Locate the cell with the specified text and output its (x, y) center coordinate. 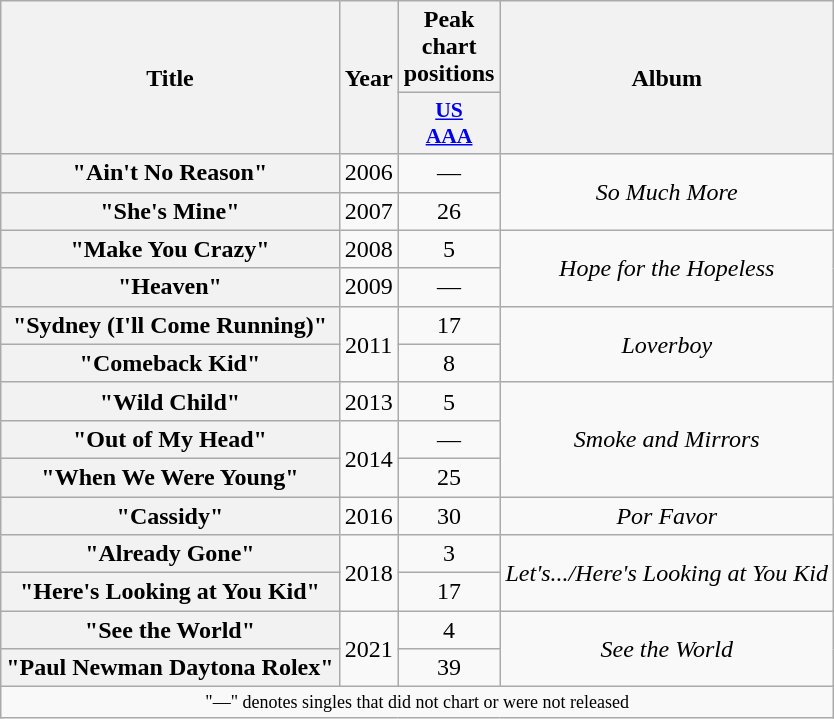
2021 (368, 649)
"Make You Crazy" (170, 249)
"Sydney (I'll Come Running)" (170, 325)
See the World (667, 649)
"She's Mine" (170, 211)
30 (449, 515)
2008 (368, 249)
Por Favor (667, 515)
Peak chart positions (449, 47)
3 (449, 554)
"—" denotes singles that did not chart or were not released (418, 702)
2016 (368, 515)
"Out of My Head" (170, 439)
"Here's Looking at You Kid" (170, 592)
"Paul Newman Daytona Rolex" (170, 668)
Title (170, 78)
"See the World" (170, 630)
"Cassidy" (170, 515)
2018 (368, 573)
"Heaven" (170, 287)
Hope for the Hopeless (667, 268)
2006 (368, 173)
4 (449, 630)
USAAA (449, 124)
Let's.../Here's Looking at You Kid (667, 573)
So Much More (667, 192)
Year (368, 78)
39 (449, 668)
25 (449, 477)
26 (449, 211)
2009 (368, 287)
Smoke and Mirrors (667, 439)
Album (667, 78)
2014 (368, 458)
"Already Gone" (170, 554)
2007 (368, 211)
2011 (368, 344)
2013 (368, 401)
Loverboy (667, 344)
8 (449, 363)
"When We Were Young" (170, 477)
"Ain't No Reason" (170, 173)
"Wild Child" (170, 401)
"Comeback Kid" (170, 363)
